Return (x, y) of the center of cell containing provided text 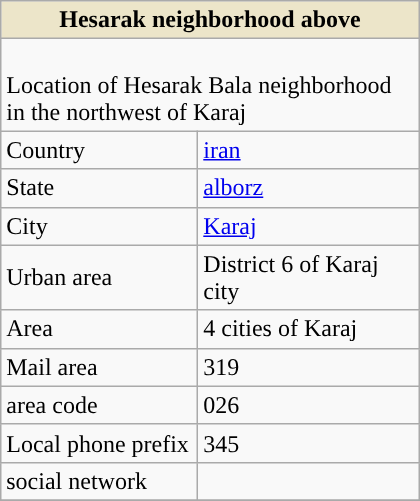
Mail area (100, 367)
social network (100, 481)
iran (308, 150)
City (100, 226)
area code (100, 405)
Country (100, 150)
State (100, 188)
Urban area (100, 278)
District 6 of Karaj city (308, 278)
4 cities of Karaj (308, 329)
026 (308, 405)
alborz (308, 188)
Hesarak neighborhood above (210, 20)
319 (308, 367)
Area (100, 329)
345 (308, 443)
Karaj (308, 226)
Location of Hesarak Bala neighborhood in the northwest of Karaj (210, 85)
Local phone prefix (100, 443)
